Determine the (x, y) coordinate at the center of the cell enclosing the given text.  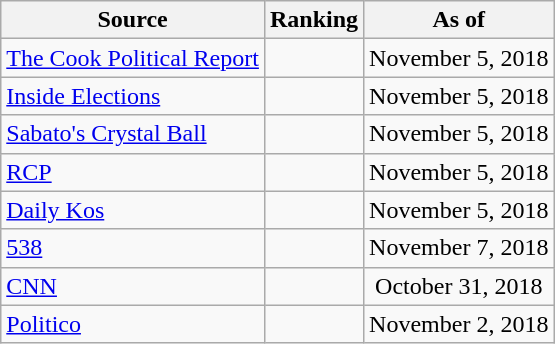
RCP (133, 172)
November 2, 2018 (459, 324)
November 7, 2018 (459, 248)
CNN (133, 286)
The Cook Political Report (133, 58)
Source (133, 20)
Inside Elections (133, 96)
538 (133, 248)
October 31, 2018 (459, 286)
As of (459, 20)
Daily Kos (133, 210)
Ranking (314, 20)
Politico (133, 324)
Sabato's Crystal Ball (133, 134)
